Extract the [X, Y] coordinate from the center of the cell holding the provided text.  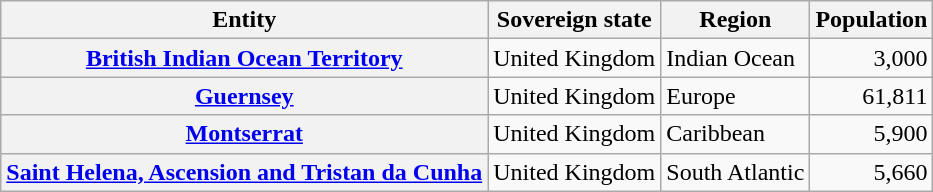
5,900 [872, 134]
Region [736, 20]
3,000 [872, 58]
5,660 [872, 172]
Guernsey [244, 96]
61,811 [872, 96]
Saint Helena, Ascension and Tristan da Cunha [244, 172]
Montserrat [244, 134]
Indian Ocean [736, 58]
South Atlantic [736, 172]
Sovereign state [574, 20]
Caribbean [736, 134]
Population [872, 20]
British Indian Ocean Territory [244, 58]
Entity [244, 20]
Europe [736, 96]
